Extract the [X, Y] coordinate from the center of the cell holding the provided text.  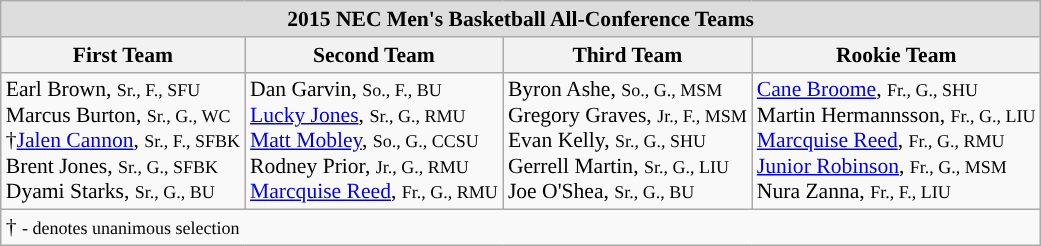
Rookie Team [896, 55]
Cane Broome, Fr., G., SHUMartin Hermannsson, Fr., G., LIUMarcquise Reed, Fr., G., RMUJunior Robinson, Fr., G., MSMNura Zanna, Fr., F., LIU [896, 141]
2015 NEC Men's Basketball All-Conference Teams [521, 19]
Third Team [628, 55]
First Team [123, 55]
Dan Garvin, So., F., BULucky Jones, Sr., G., RMUMatt Mobley, So., G., CCSURodney Prior, Jr., G., RMUMarcquise Reed, Fr., G., RMU [374, 141]
Earl Brown, Sr., F., SFUMarcus Burton, Sr., G., WC†Jalen Cannon, Sr., F., SFBKBrent Jones, Sr., G., SFBKDyami Starks, Sr., G., BU [123, 141]
Second Team [374, 55]
Byron Ashe, So., G., MSMGregory Graves, Jr., F., MSMEvan Kelly, Sr., G., SHUGerrell Martin, Sr., G., LIUJoe O'Shea, Sr., G., BU [628, 141]
† - denotes unanimous selection [521, 228]
